Scan for the cell matching the given text and deliver its [X, Y] coordinate at center. 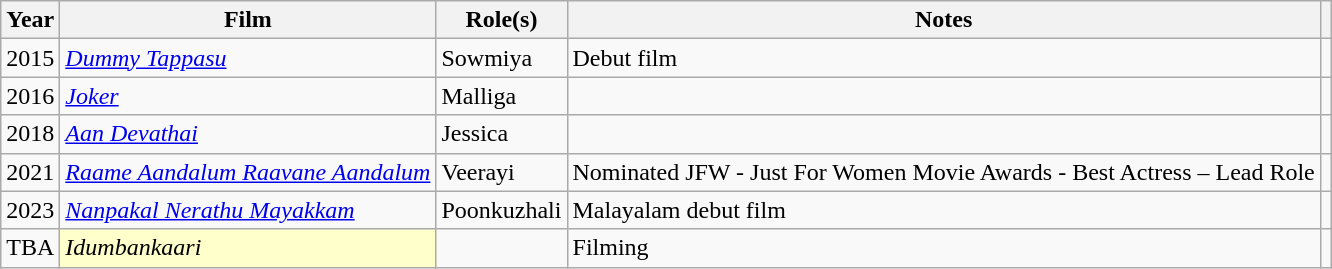
2023 [30, 210]
Dummy Tappasu [248, 58]
Aan Devathai [248, 134]
Veerayi [502, 172]
Joker [248, 96]
Nominated JFW - Just For Women Movie Awards - Best Actress – Lead Role [944, 172]
Debut film [944, 58]
Year [30, 20]
Sowmiya [502, 58]
Malliga [502, 96]
2021 [30, 172]
Idumbankaari [248, 248]
Jessica [502, 134]
2018 [30, 134]
Raame Aandalum Raavane Aandalum [248, 172]
Nanpakal Nerathu Mayakkam [248, 210]
Notes [944, 20]
Film [248, 20]
Poonkuzhali [502, 210]
Role(s) [502, 20]
2015 [30, 58]
Filming [944, 248]
TBA [30, 248]
2016 [30, 96]
Malayalam debut film [944, 210]
